From the cell containing the given text, extract its center point as (x, y) coordinate. 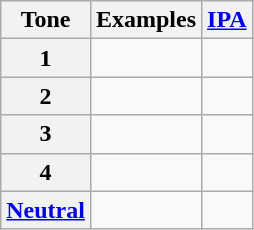
Tone (46, 20)
2 (46, 96)
IPA (228, 20)
3 (46, 134)
Neutral (46, 210)
1 (46, 58)
Examples (146, 20)
4 (46, 172)
